Capture the cell that displays the provided text and extract its [X, Y] central coordinate. 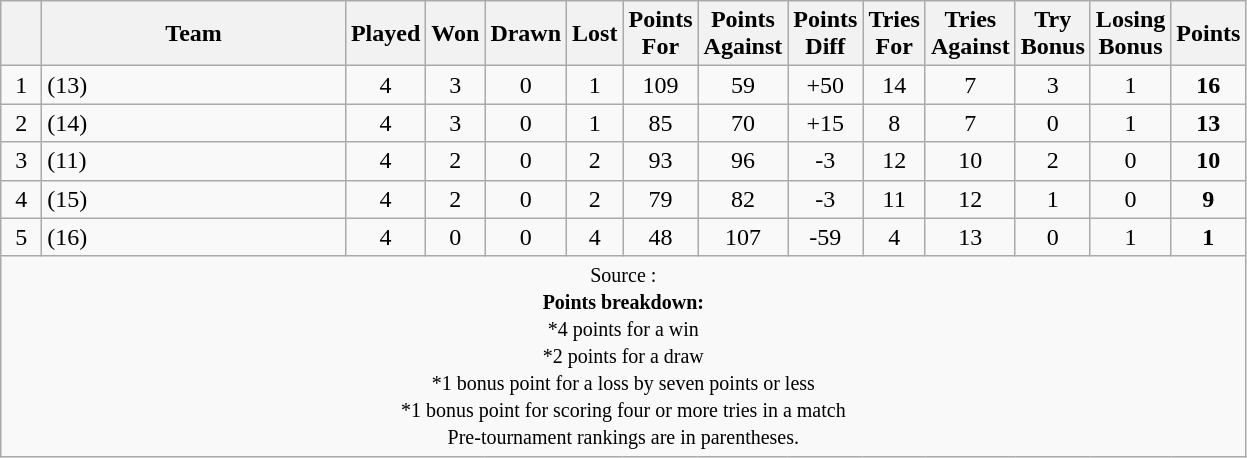
96 [743, 161]
82 [743, 199]
+50 [826, 85]
Tries Against [970, 34]
109 [660, 85]
8 [894, 123]
107 [743, 237]
Points Diff [826, 34]
Points Against [743, 34]
Points For [660, 34]
5 [22, 237]
Points [1208, 34]
48 [660, 237]
Team [194, 34]
Lost [595, 34]
(16) [194, 237]
Try Bonus [1052, 34]
11 [894, 199]
93 [660, 161]
(14) [194, 123]
85 [660, 123]
70 [743, 123]
Losing Bonus [1130, 34]
(11) [194, 161]
(15) [194, 199]
Drawn [526, 34]
Played [385, 34]
Won [456, 34]
Tries For [894, 34]
79 [660, 199]
+15 [826, 123]
16 [1208, 85]
-59 [826, 237]
14 [894, 85]
59 [743, 85]
(13) [194, 85]
9 [1208, 199]
